Output the (X, Y) coordinate of the center of the cell containing the given text.  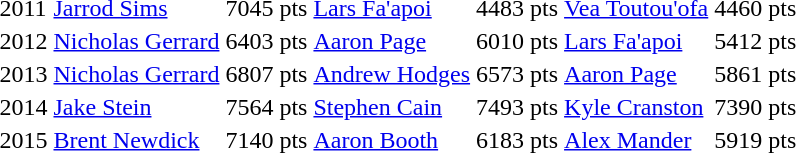
Lars Fa'apoi (636, 41)
6573 pts (518, 74)
6010 pts (518, 41)
Andrew Hodges (392, 74)
6807 pts (266, 74)
7493 pts (518, 107)
Kyle Cranston (636, 107)
7564 pts (266, 107)
Jake Stein (136, 107)
6403 pts (266, 41)
Stephen Cain (392, 107)
